From the cell containing the given text, extract its center point as [X, Y] coordinate. 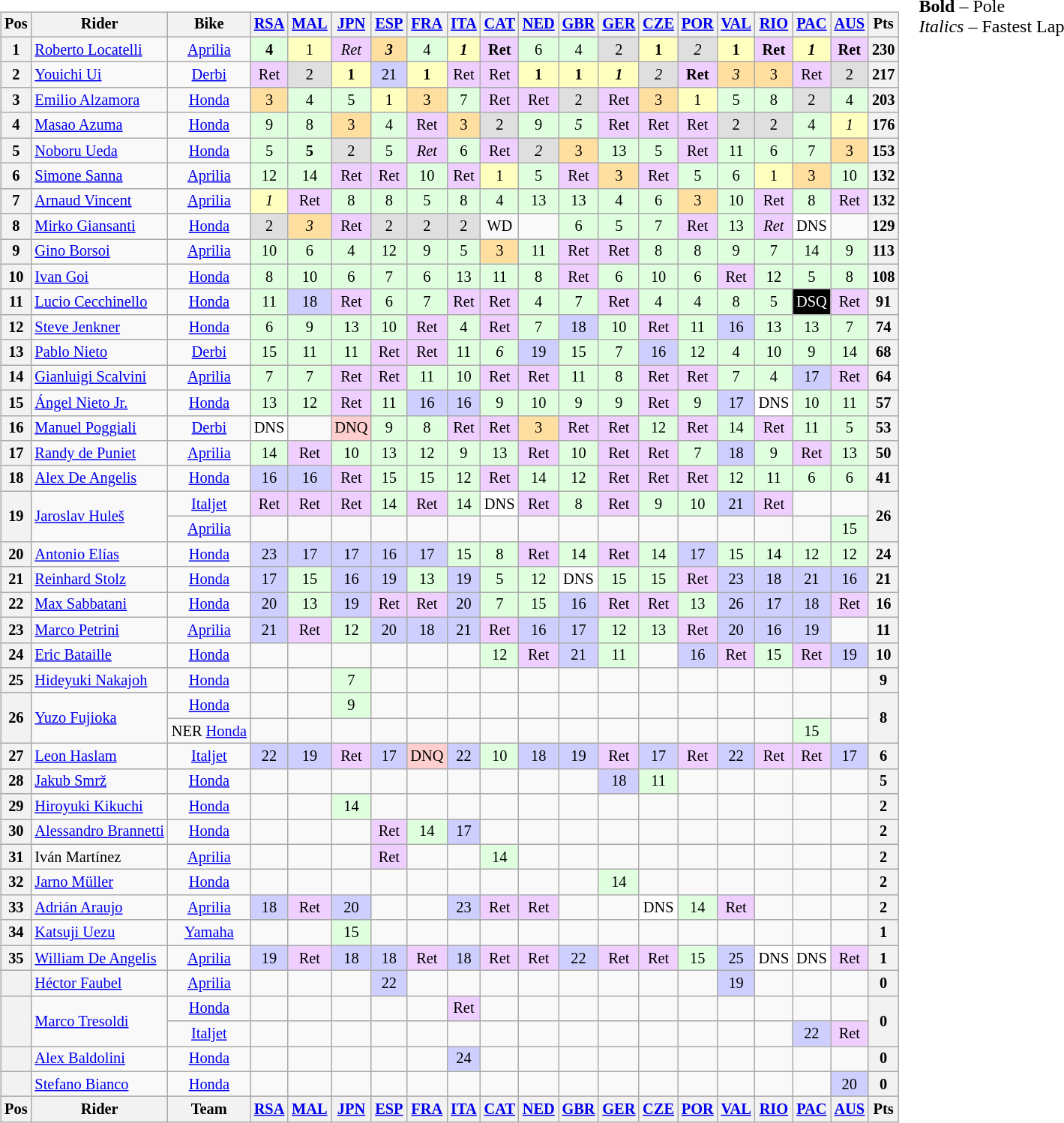
WD [499, 226]
Roberto Locatelli [99, 49]
Arnaud Vincent [99, 201]
Alex De Angelis [99, 478]
Iván Martínez [99, 857]
41 [883, 478]
DSQ [811, 302]
Emilio Alzamora [99, 100]
Hideyuki Nakajoh [99, 681]
Masao Azuma [99, 125]
113 [883, 252]
53 [883, 428]
Pablo Nieto [99, 352]
Steve Jenkner [99, 328]
50 [883, 454]
203 [883, 100]
Jarno Müller [99, 882]
Gianluigi Scalvini [99, 378]
Jaroslav Huleš [99, 516]
Noboru Ueda [99, 151]
Adrián Araujo [99, 908]
74 [883, 328]
Team [209, 1110]
28 [16, 781]
64 [883, 378]
William De Angelis [99, 958]
NER Honda [209, 731]
217 [883, 75]
30 [16, 832]
34 [16, 933]
Manuel Poggiali [99, 428]
Katsuji Uezu [99, 933]
Mirko Giansanti [99, 226]
Yuzo Fujioka [99, 718]
68 [883, 352]
Simone Sanna [99, 176]
Marco Tresoldi [99, 1021]
Bike [209, 25]
57 [883, 403]
27 [16, 756]
Ivan Goi [99, 277]
Randy de Puniet [99, 454]
Héctor Faubel [99, 984]
33 [16, 908]
Youichi Ui [99, 75]
Lucio Cecchinello [99, 302]
29 [16, 807]
230 [883, 49]
Eric Bataille [99, 655]
Ángel Nieto Jr. [99, 403]
108 [883, 277]
Hiroyuki Kikuchi [99, 807]
Alex Baldolini [99, 1059]
35 [16, 958]
Antonio Elías [99, 554]
Leon Haslam [99, 756]
Jakub Smrž [99, 781]
Gino Borsoi [99, 252]
176 [883, 125]
Reinhard Stolz [99, 579]
Marco Petrini [99, 630]
Alessandro Brannetti [99, 832]
32 [16, 882]
129 [883, 226]
Stefano Bianco [99, 1084]
153 [883, 151]
Max Sabbatani [99, 605]
91 [883, 302]
Yamaha [209, 933]
31 [16, 857]
